Find where the given text appears and provide that cell's center as [x, y] coordinate. 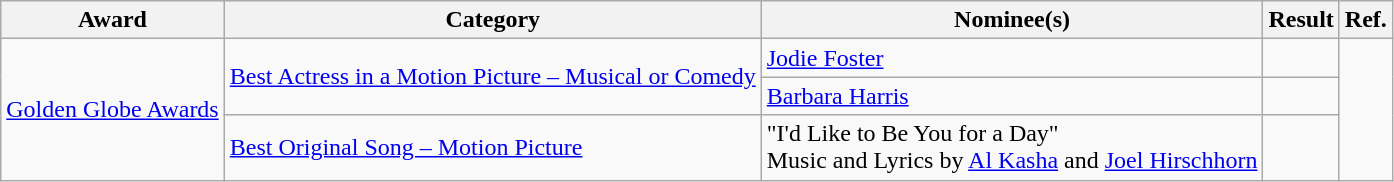
Golden Globe Awards [113, 110]
Barbara Harris [1012, 96]
Best Original Song – Motion Picture [492, 148]
Result [1301, 20]
Best Actress in a Motion Picture – Musical or Comedy [492, 77]
Award [113, 20]
Ref. [1366, 20]
Nominee(s) [1012, 20]
"I'd Like to Be You for a Day" Music and Lyrics by Al Kasha and Joel Hirschhorn [1012, 148]
Jodie Foster [1012, 58]
Category [492, 20]
